Determine the [X, Y] coordinate at the center of the cell enclosing the given text.  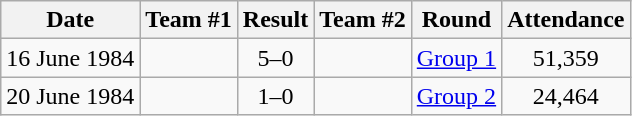
20 June 1984 [70, 96]
24,464 [566, 96]
Result [275, 20]
Team #1 [189, 20]
1–0 [275, 96]
Date [70, 20]
5–0 [275, 58]
51,359 [566, 58]
Group 1 [456, 58]
16 June 1984 [70, 58]
Group 2 [456, 96]
Attendance [566, 20]
Team #2 [363, 20]
Round [456, 20]
